Capture the cell that displays the provided text and extract its (x, y) central coordinate. 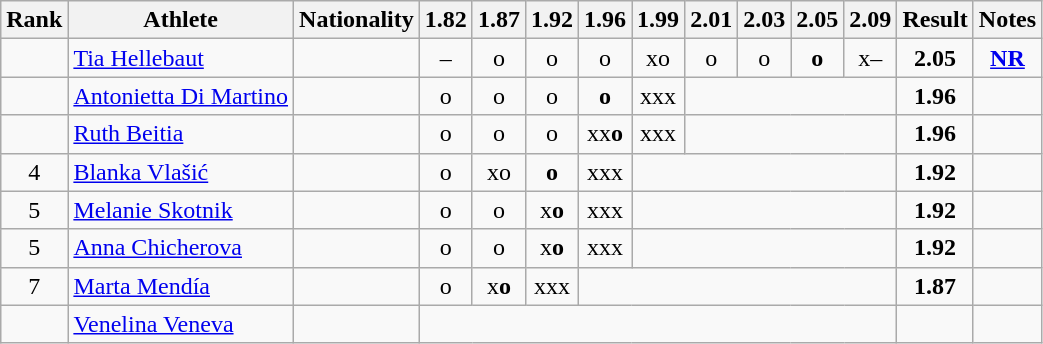
Antonietta Di Martino (181, 96)
7 (34, 286)
Blanka Vlašić (181, 172)
4 (34, 172)
Melanie Skotnik (181, 210)
x– (870, 58)
Tia Hellebaut (181, 58)
Athlete (181, 20)
NR (1007, 58)
Nationality (357, 20)
2.01 (712, 20)
1.99 (658, 20)
2.09 (870, 20)
Ruth Beitia (181, 134)
– (446, 58)
xxo (604, 134)
1.82 (446, 20)
Result (935, 20)
Anna Chicherova (181, 248)
Notes (1007, 20)
Marta Mendía (181, 286)
Rank (34, 20)
Venelina Veneva (181, 324)
2.03 (764, 20)
